Locate the cell with the specified text and output its (x, y) center coordinate. 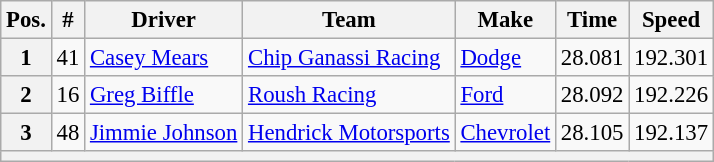
Make (505, 20)
Chip Ganassi Racing (349, 58)
# (68, 20)
Driver (164, 20)
41 (68, 58)
Jimmie Johnson (164, 133)
Greg Biffle (164, 95)
192.301 (672, 58)
Casey Mears (164, 58)
Dodge (505, 58)
16 (68, 95)
28.105 (592, 133)
192.226 (672, 95)
3 (26, 133)
2 (26, 95)
Speed (672, 20)
Chevrolet (505, 133)
28.092 (592, 95)
28.081 (592, 58)
48 (68, 133)
Pos. (26, 20)
1 (26, 58)
Ford (505, 95)
Hendrick Motorsports (349, 133)
Roush Racing (349, 95)
192.137 (672, 133)
Time (592, 20)
Team (349, 20)
